Search for the cell housing the specified text and yield its [X, Y] center coordinate. 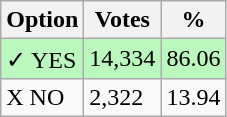
X NO [42, 97]
14,334 [122, 59]
✓ YES [42, 59]
13.94 [194, 97]
2,322 [122, 97]
Votes [122, 20]
% [194, 20]
Option [42, 20]
86.06 [194, 59]
